Return (X, Y) of the center of cell containing provided text 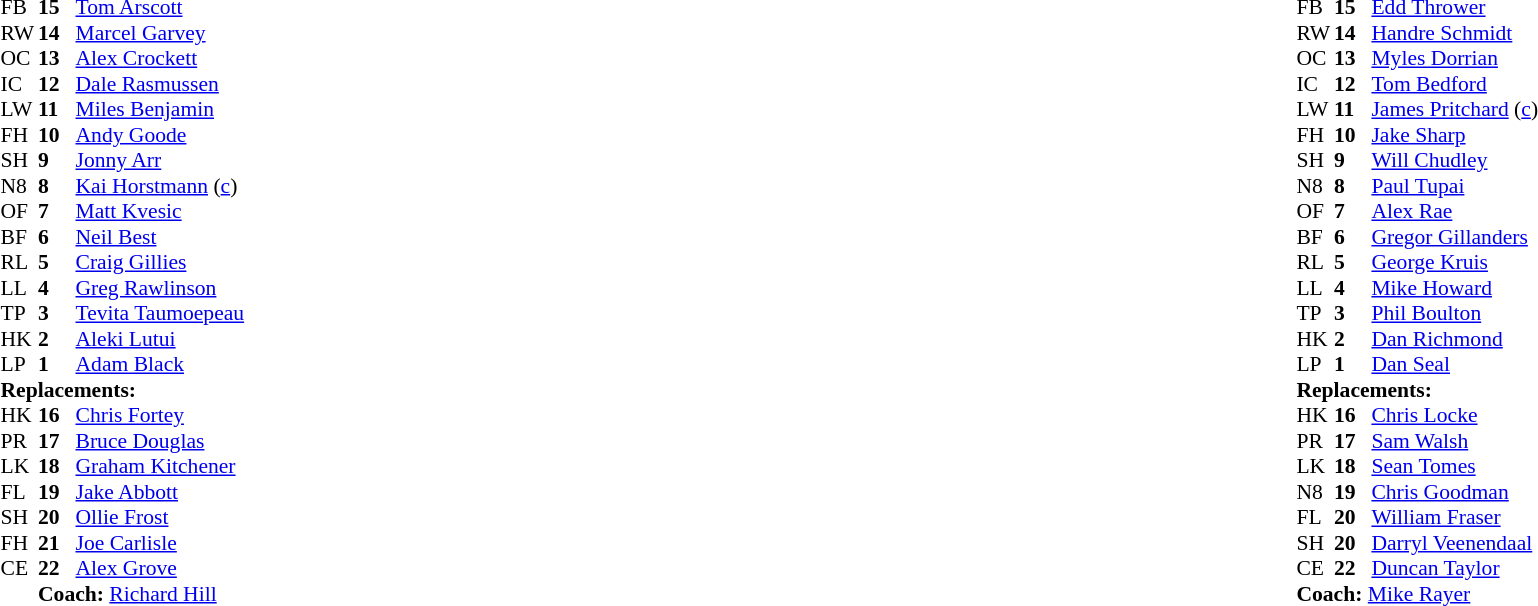
Darryl Veenendaal (1454, 543)
Jonny Arr (160, 161)
Myles Dorrian (1454, 59)
Miles Benjamin (160, 109)
Adam Black (160, 365)
Tevita Taumoepeau (160, 313)
Joe Carlisle (160, 543)
Ollie Frost (160, 517)
Kai Horstmann (c) (160, 186)
Sean Tomes (1454, 467)
Aleki Lutui (160, 339)
William Fraser (1454, 517)
Bruce Douglas (160, 441)
Neil Best (160, 237)
Alex Rae (1454, 211)
Will Chudley (1454, 161)
Chris Locke (1454, 415)
Jake Sharp (1454, 135)
Alex Crockett (160, 59)
Sam Walsh (1454, 441)
Matt Kvesic (160, 211)
Phil Boulton (1454, 313)
Gregor Gillanders (1454, 237)
Tom Bedford (1454, 84)
James Pritchard (c) (1454, 109)
Dale Rasmussen (160, 84)
Jake Abbott (160, 492)
Mike Howard (1454, 288)
Dan Seal (1454, 365)
Andy Goode (160, 135)
Dan Richmond (1454, 339)
Handre Schmidt (1454, 33)
George Kruis (1454, 263)
Duncan Taylor (1454, 569)
Graham Kitchener (160, 467)
Chris Goodman (1454, 492)
Paul Tupai (1454, 186)
Craig Gillies (160, 263)
Marcel Garvey (160, 33)
21 (57, 543)
Alex Grove (160, 569)
Chris Fortey (160, 415)
Greg Rawlinson (160, 288)
